Capture the cell that displays the provided text and extract its (x, y) central coordinate. 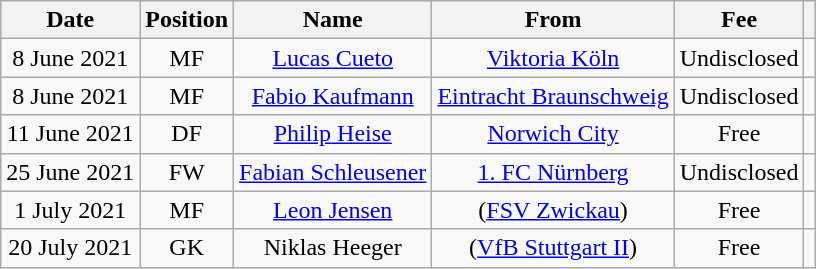
Viktoria Köln (553, 58)
DF (187, 134)
Niklas Heeger (333, 248)
GK (187, 248)
1. FC Nürnberg (553, 172)
Date (70, 20)
Fee (739, 20)
(FSV Zwickau) (553, 210)
Leon Jensen (333, 210)
Fabian Schleusener (333, 172)
Name (333, 20)
FW (187, 172)
1 July 2021 (70, 210)
Philip Heise (333, 134)
(VfB Stuttgart II) (553, 248)
11 June 2021 (70, 134)
Eintracht Braunschweig (553, 96)
Norwich City (553, 134)
25 June 2021 (70, 172)
20 July 2021 (70, 248)
Fabio Kaufmann (333, 96)
From (553, 20)
Lucas Cueto (333, 58)
Position (187, 20)
